Scan for the cell matching the given text and deliver its [x, y] coordinate at center. 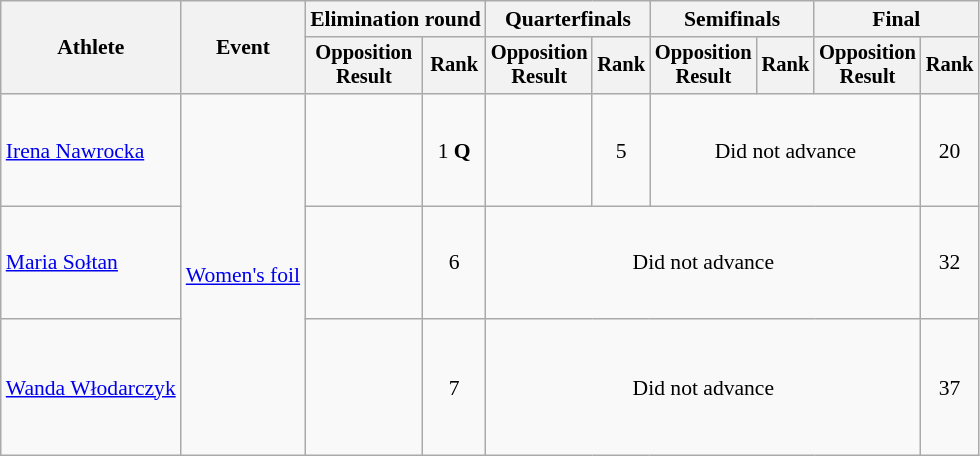
20 [950, 150]
5 [621, 150]
Irena Nawrocka [91, 150]
Semifinals [732, 19]
32 [950, 263]
Athlete [91, 48]
Elimination round [396, 19]
Event [243, 48]
Women's foil [243, 275]
Final [896, 19]
Maria Sołtan [91, 263]
Quarterfinals [568, 19]
1 Q [454, 150]
6 [454, 263]
